For the text-containing cell, return its midpoint in [X, Y] coordinate format. 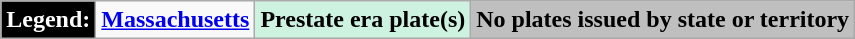
Massachusetts [176, 20]
No plates issued by state or territory [663, 20]
Legend: [48, 20]
Prestate era plate(s) [363, 20]
